Output the (X, Y) coordinate of the center of the cell containing the given text.  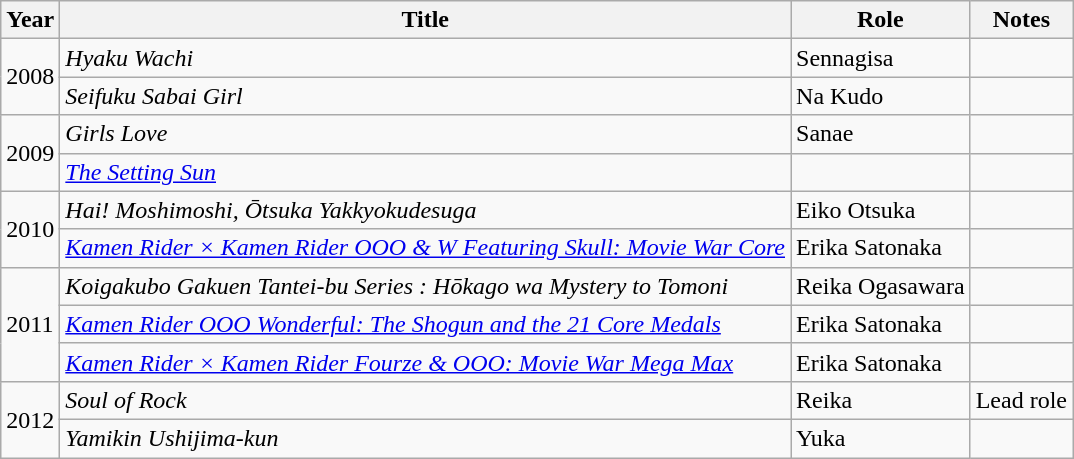
Hyaku Wachi (426, 58)
Girls Love (426, 134)
2009 (30, 153)
Year (30, 20)
Koigakubo Gakuen Tantei-bu Series : Hōkago wa Mystery to Tomoni (426, 286)
Yamikin Ushijima-kun (426, 438)
Eiko Otsuka (881, 210)
Seifuku Sabai Girl (426, 96)
Soul of Rock (426, 400)
2010 (30, 229)
Lead role (1021, 400)
Role (881, 20)
Yuka (881, 438)
Kamen Rider × Kamen Rider OOO & W Featuring Skull: Movie War Core (426, 248)
2008 (30, 77)
Sanae (881, 134)
Title (426, 20)
Reika (881, 400)
The Setting Sun (426, 172)
Sennagisa (881, 58)
Notes (1021, 20)
2012 (30, 419)
Na Kudo (881, 96)
Reika Ogasawara (881, 286)
Kamen Rider OOO Wonderful: The Shogun and the 21 Core Medals (426, 324)
Hai! Moshimoshi, Ōtsuka Yakkyokudesuga (426, 210)
2011 (30, 324)
Kamen Rider × Kamen Rider Fourze & OOO: Movie War Mega Max (426, 362)
